Identify which cell holds the provided text, then report its (X, Y) central coordinate. 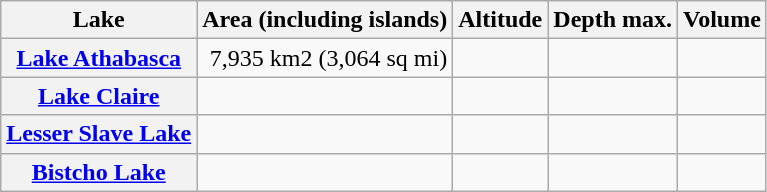
Lesser Slave Lake (99, 134)
Lake (99, 20)
Bistcho Lake (99, 172)
Volume (722, 20)
Depth max. (613, 20)
Area (including islands) (325, 20)
Altitude (500, 20)
7,935 km2 (3,064 sq mi) (325, 58)
Lake Claire (99, 96)
Lake Athabasca (99, 58)
